Provide the (x, y) coordinate of the cell's center where the given text is located.  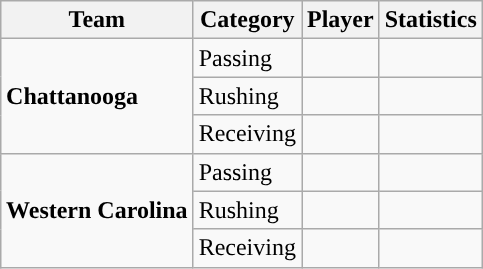
Statistics (430, 20)
Category (247, 20)
Team (98, 20)
Player (341, 20)
Western Carolina (98, 210)
Chattanooga (98, 96)
